Locate the cell with the specified text and output its [X, Y] center coordinate. 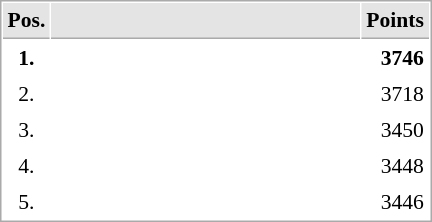
4. [26, 165]
3450 [396, 129]
2. [26, 93]
Points [396, 21]
3718 [396, 93]
1. [26, 57]
3. [26, 129]
5. [26, 201]
Pos. [26, 21]
3448 [396, 165]
3446 [396, 201]
3746 [396, 57]
